Detect which cell encompasses the target text, then output its (X, Y) center coordinate. 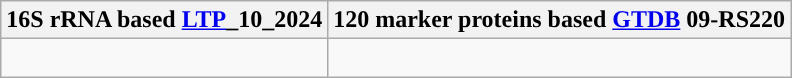
16S rRNA based LTP_10_2024 (164, 20)
120 marker proteins based GTDB 09-RS220 (560, 20)
